Output the [x, y] coordinate of the center of the cell containing the given text.  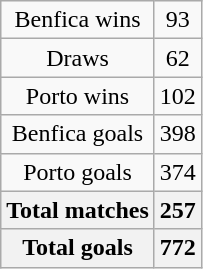
398 [178, 134]
Porto goals [78, 172]
374 [178, 172]
Benfica wins [78, 20]
62 [178, 58]
772 [178, 248]
Benfica goals [78, 134]
Draws [78, 58]
257 [178, 210]
93 [178, 20]
Total goals [78, 248]
Porto wins [78, 96]
Total matches [78, 210]
102 [178, 96]
